Pinpoint the cell where the given text exists, returning its (x, y) midpoint coordinate. 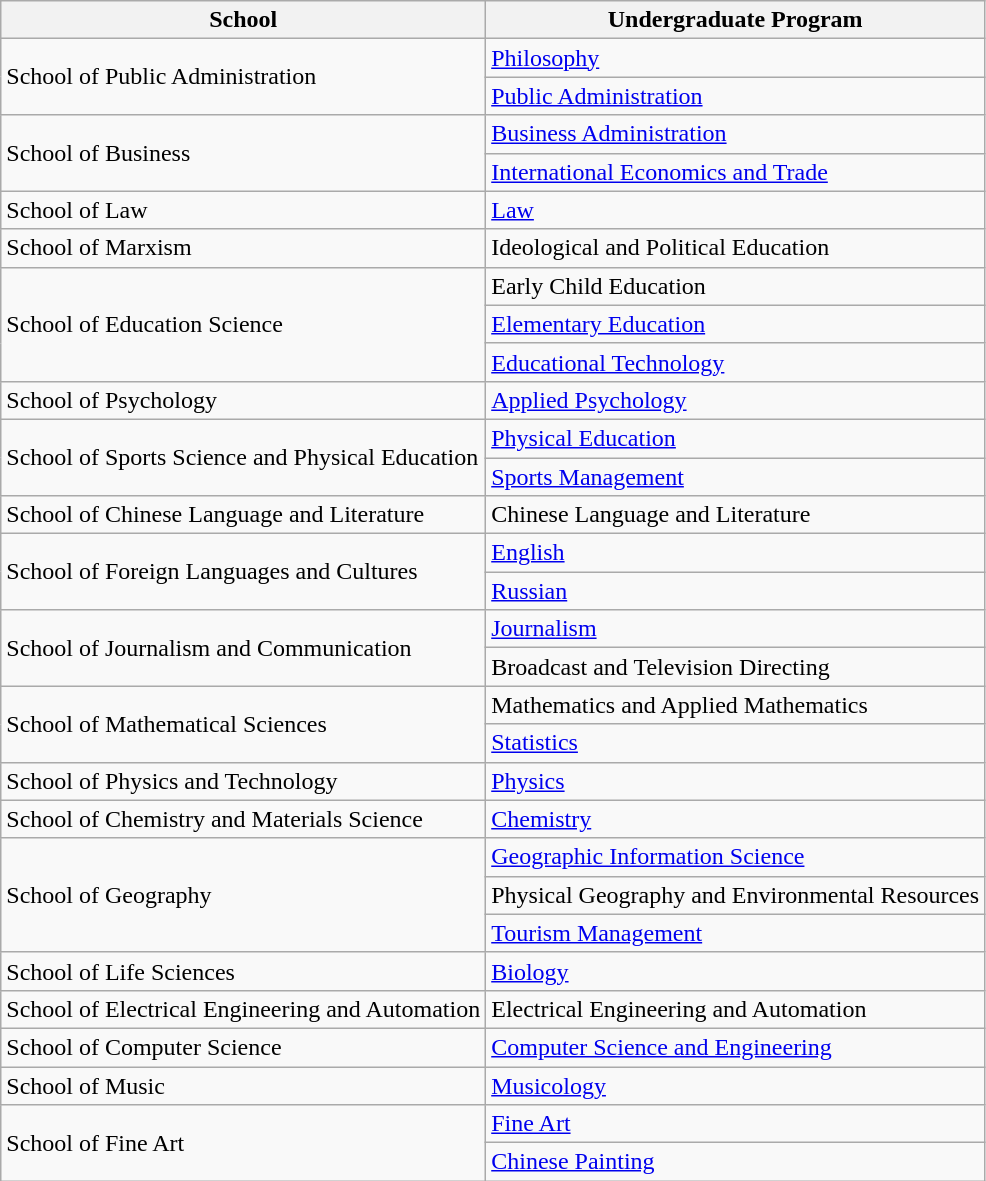
School of Electrical Engineering and Automation (244, 1009)
Educational Technology (736, 362)
Tourism Management (736, 933)
Business Administration (736, 134)
Russian (736, 591)
Chemistry (736, 819)
Law (736, 210)
School (244, 20)
Physical Geography and Environmental Resources (736, 895)
School of Chemistry and Materials Science (244, 819)
School of Marxism (244, 248)
School of Music (244, 1085)
Applied Psychology (736, 400)
Mathematics and Applied Mathematics (736, 705)
School of Business (244, 153)
School of Chinese Language and Literature (244, 515)
School of Geography (244, 895)
Fine Art (736, 1124)
School of Computer Science (244, 1047)
Sports Management (736, 477)
School of Life Sciences (244, 971)
Statistics (736, 743)
Undergraduate Program (736, 20)
School of Psychology (244, 400)
Philosophy (736, 58)
School of Journalism and Communication (244, 648)
School of Education Science (244, 324)
School of Physics and Technology (244, 781)
English (736, 553)
Ideological and Political Education (736, 248)
Geographic Information Science (736, 857)
School of Mathematical Sciences (244, 724)
Electrical Engineering and Automation (736, 1009)
Physical Education (736, 438)
Early Child Education (736, 286)
Chinese Language and Literature (736, 515)
International Economics and Trade (736, 172)
Broadcast and Television Directing (736, 667)
Chinese Painting (736, 1162)
Biology (736, 971)
Computer Science and Engineering (736, 1047)
Public Administration (736, 96)
School of Law (244, 210)
School of Foreign Languages and Cultures (244, 572)
Journalism (736, 629)
School of Fine Art (244, 1143)
Musicology (736, 1085)
Elementary Education (736, 324)
School of Public Administration (244, 77)
Physics (736, 781)
School of Sports Science and Physical Education (244, 457)
